From the cell containing the given text, extract its center point as (X, Y) coordinate. 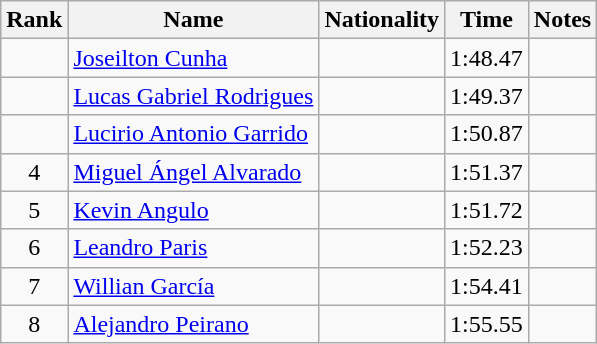
Leandro Paris (194, 248)
1:51.72 (487, 210)
7 (34, 286)
Willian García (194, 286)
1:54.41 (487, 286)
1:48.47 (487, 58)
Miguel Ángel Alvarado (194, 172)
4 (34, 172)
Kevin Angulo (194, 210)
1:49.37 (487, 96)
Time (487, 20)
Notes (562, 20)
Joseilton Cunha (194, 58)
Alejandro Peirano (194, 324)
Lucas Gabriel Rodrigues (194, 96)
Lucirio Antonio Garrido (194, 134)
5 (34, 210)
6 (34, 248)
1:50.87 (487, 134)
Nationality (382, 20)
8 (34, 324)
1:52.23 (487, 248)
Name (194, 20)
1:51.37 (487, 172)
1:55.55 (487, 324)
Rank (34, 20)
